Determine the (x, y) coordinate at the center of the cell enclosing the given text.  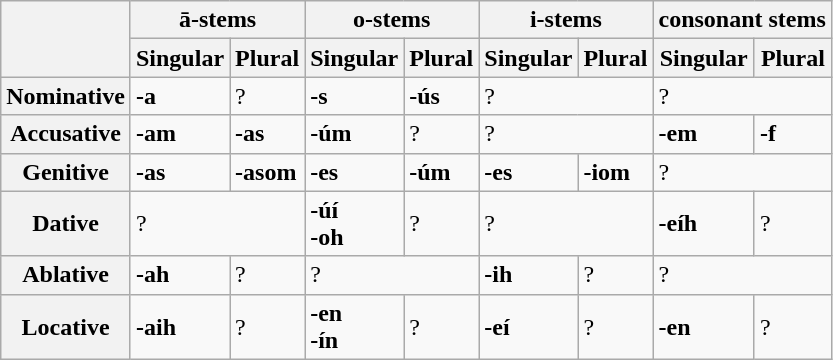
Accusative (66, 134)
-iom (616, 172)
-úí-oh (354, 224)
-en (704, 326)
i-stems (566, 20)
-ah (180, 275)
-en -ín (354, 326)
-aih (180, 326)
Locative (66, 326)
Ablative (66, 275)
-ih (528, 275)
-a (180, 96)
-am (180, 134)
-asom (268, 172)
-eíh (704, 224)
Dative (66, 224)
-f (792, 134)
-em (704, 134)
Genitive (66, 172)
consonant stems (742, 20)
-ús (442, 96)
ā-stems (217, 20)
Nominative (66, 96)
-eí (528, 326)
-s (354, 96)
o-stems (392, 20)
